Find where the given text appears and provide that cell's center as [X, Y] coordinate. 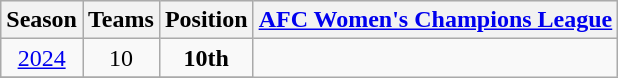
Position [206, 20]
10th [206, 58]
Season [42, 20]
10 [120, 58]
AFC Women's Champions League [436, 20]
Teams [120, 20]
2024 [42, 58]
